Return (X, Y) of the center of cell containing provided text 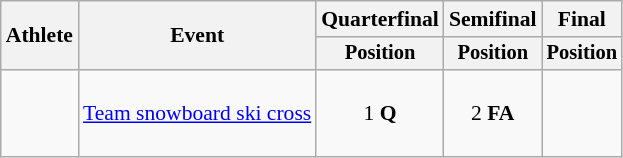
Athlete (40, 36)
Semifinal (493, 19)
Event (197, 36)
1 Q (380, 114)
Final (582, 19)
2 FA (493, 114)
Team snowboard ski cross (197, 114)
Quarterfinal (380, 19)
